Return [x, y] of the center of cell containing provided text 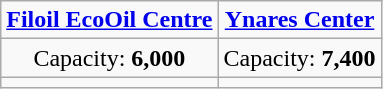
Ynares Center [300, 20]
Capacity: 7,400 [300, 58]
Capacity: 6,000 [110, 58]
Filoil EcoOil Centre [110, 20]
